Return the [X, Y] coordinate for the center point of the cell that contains the specified text.  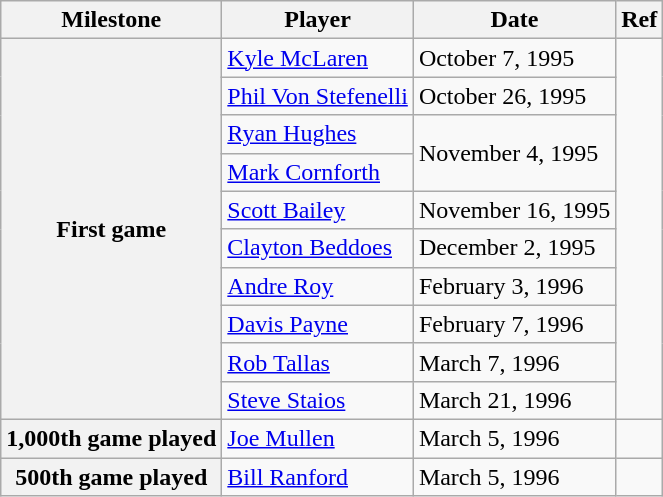
March 21, 1996 [514, 400]
Davis Payne [318, 324]
500th game played [112, 477]
October 7, 1995 [514, 58]
Date [514, 20]
Player [318, 20]
February 3, 1996 [514, 286]
First game [112, 230]
March 7, 1996 [514, 362]
Bill Ranford [318, 477]
1,000th game played [112, 438]
Phil Von Stefenelli [318, 96]
Ref [640, 20]
Joe Mullen [318, 438]
Kyle McLaren [318, 58]
Rob Tallas [318, 362]
Milestone [112, 20]
Clayton Beddoes [318, 248]
November 4, 1995 [514, 153]
Andre Roy [318, 286]
Steve Staios [318, 400]
Scott Bailey [318, 210]
February 7, 1996 [514, 324]
December 2, 1995 [514, 248]
November 16, 1995 [514, 210]
Mark Cornforth [318, 172]
Ryan Hughes [318, 134]
October 26, 1995 [514, 96]
